Find where the given text appears and provide that cell's center as [x, y] coordinate. 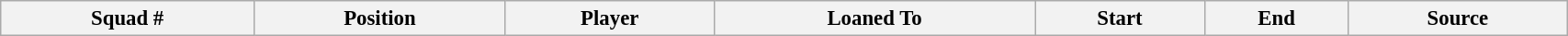
Start [1120, 18]
Squad # [128, 18]
Position [380, 18]
Source [1457, 18]
Player [610, 18]
End [1277, 18]
Loaned To [874, 18]
